From the cell containing the given text, extract its center point as [x, y] coordinate. 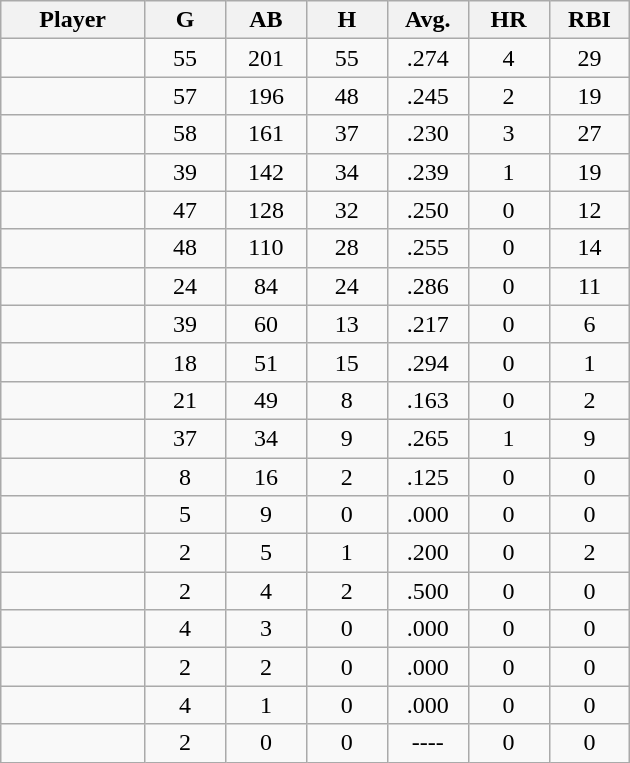
.250 [428, 210]
201 [266, 58]
.230 [428, 134]
6 [590, 324]
.286 [428, 286]
27 [590, 134]
128 [266, 210]
.163 [428, 400]
.255 [428, 248]
RBI [590, 20]
47 [186, 210]
.217 [428, 324]
110 [266, 248]
---- [428, 743]
84 [266, 286]
161 [266, 134]
28 [346, 248]
Player [73, 20]
15 [346, 362]
32 [346, 210]
11 [590, 286]
.294 [428, 362]
.274 [428, 58]
.500 [428, 591]
29 [590, 58]
.245 [428, 96]
57 [186, 96]
14 [590, 248]
21 [186, 400]
49 [266, 400]
.125 [428, 477]
G [186, 20]
.239 [428, 172]
12 [590, 210]
18 [186, 362]
58 [186, 134]
60 [266, 324]
13 [346, 324]
AB [266, 20]
.200 [428, 553]
.265 [428, 438]
H [346, 20]
142 [266, 172]
Avg. [428, 20]
196 [266, 96]
16 [266, 477]
51 [266, 362]
HR [508, 20]
